Capture the cell that displays the provided text and extract its (X, Y) central coordinate. 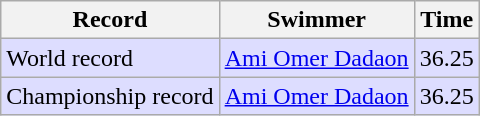
Time (446, 20)
World record (110, 58)
Record (110, 20)
Championship record (110, 96)
Swimmer (316, 20)
